Scan for the cell matching the given text and deliver its (X, Y) coordinate at center. 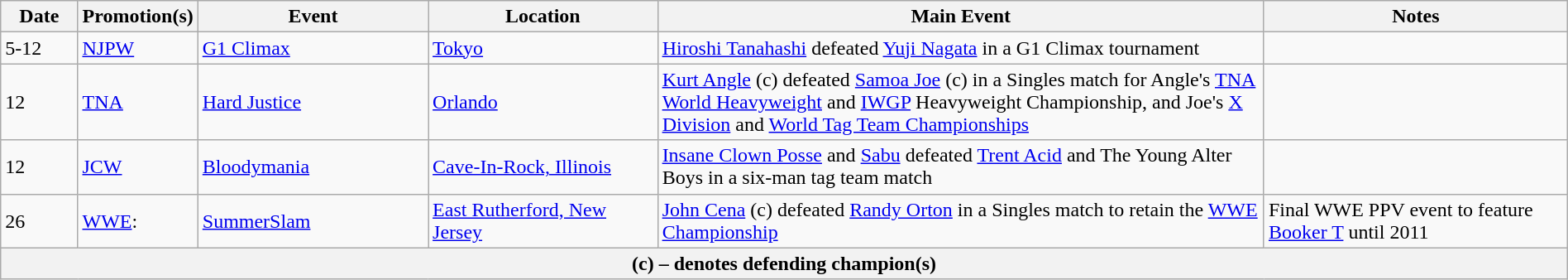
Bloodymania (313, 167)
Promotion(s) (137, 17)
East Rutherford, New Jersey (543, 220)
Location (543, 17)
Hiroshi Tanahashi defeated Yuji Nagata in a G1 Climax tournament (961, 48)
(c) – denotes defending champion(s) (784, 263)
SummerSlam (313, 220)
Notes (1416, 17)
Tokyo (543, 48)
Orlando (543, 102)
26 (40, 220)
G1 Climax (313, 48)
Date (40, 17)
Hard Justice (313, 102)
TNA (137, 102)
Insane Clown Posse and Sabu defeated Trent Acid and The Young Alter Boys in a six-man tag team match (961, 167)
Event (313, 17)
Cave-In-Rock, Illinois (543, 167)
Final WWE PPV event to feature Booker T until 2011 (1416, 220)
Main Event (961, 17)
NJPW (137, 48)
JCW (137, 167)
WWE: (137, 220)
John Cena (c) defeated Randy Orton in a Singles match to retain the WWE Championship (961, 220)
5-12 (40, 48)
